Return [x, y] of the center of cell containing provided text 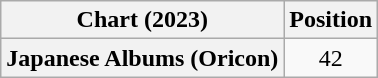
Japanese Albums (Oricon) [142, 58]
42 [331, 58]
Chart (2023) [142, 20]
Position [331, 20]
